Provide the (X, Y) coordinate of the cell's center where the given text is located.  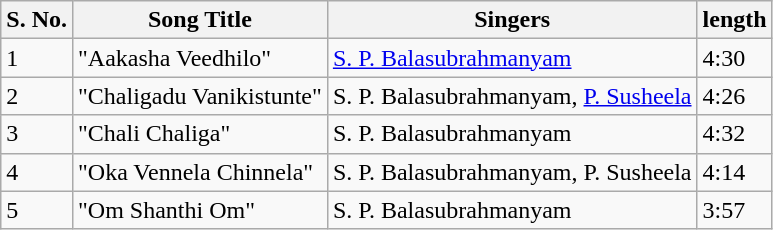
S. No. (37, 20)
length (734, 20)
3:57 (734, 210)
"Aakasha Veedhilo" (200, 58)
1 (37, 58)
4 (37, 172)
2 (37, 96)
4:14 (734, 172)
"Chali Chaliga" (200, 134)
4:30 (734, 58)
"Om Shanthi Om" (200, 210)
Singers (512, 20)
"Chaligadu Vanikistunte" (200, 96)
4:32 (734, 134)
Song Title (200, 20)
5 (37, 210)
4:26 (734, 96)
"Oka Vennela Chinnela" (200, 172)
3 (37, 134)
